Return the [X, Y] coordinate for the center point of the cell that contains the specified text.  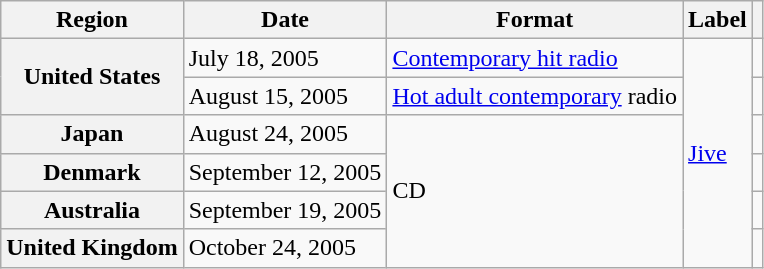
October 24, 2005 [285, 248]
United Kingdom [92, 248]
Date [285, 20]
Contemporary hit radio [535, 58]
Region [92, 20]
Denmark [92, 172]
Australia [92, 210]
July 18, 2005 [285, 58]
United States [92, 77]
CD [535, 191]
Label [718, 20]
Jive [718, 153]
Format [535, 20]
August 15, 2005 [285, 96]
September 12, 2005 [285, 172]
September 19, 2005 [285, 210]
Hot adult contemporary radio [535, 96]
August 24, 2005 [285, 134]
Japan [92, 134]
